Identify which cell holds the provided text, then report its [x, y] central coordinate. 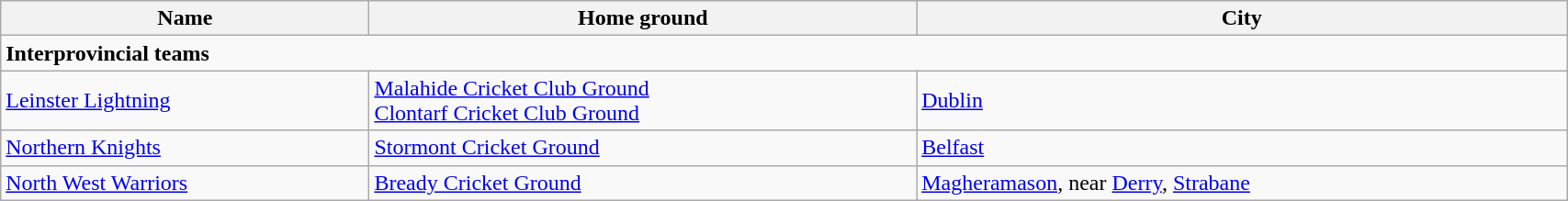
Name [186, 18]
Magheramason, near Derry, Strabane [1242, 183]
Stormont Cricket Ground [643, 148]
Interprovincial teams [784, 53]
Malahide Cricket Club GroundClontarf Cricket Club Ground [643, 101]
North West Warriors [186, 183]
Belfast [1242, 148]
Leinster Lightning [186, 101]
City [1242, 18]
Northern Knights [186, 148]
Home ground [643, 18]
Bready Cricket Ground [643, 183]
Dublin [1242, 101]
